Locate the cell with the specified text and output its [x, y] center coordinate. 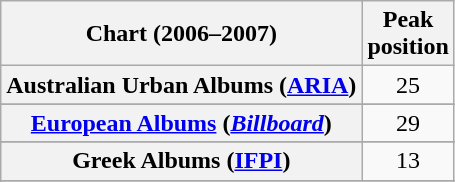
European Albums (Billboard) [182, 123]
Peakposition [408, 34]
13 [408, 161]
Greek Albums (IFPI) [182, 161]
Chart (2006–2007) [182, 34]
29 [408, 123]
25 [408, 85]
Australian Urban Albums (ARIA) [182, 85]
